Scan for the cell matching the given text and deliver its [X, Y] coordinate at center. 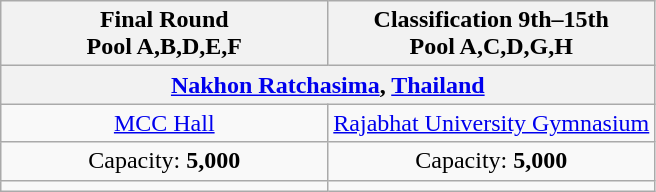
Nakhon Ratchasima, Thailand [328, 85]
Classification 9th–15thPool A,C,D,G,H [492, 34]
Final RoundPool A,B,D,E,F [164, 34]
Rajabhat University Gymnasium [492, 123]
MCC Hall [164, 123]
